Identify which cell holds the provided text, then report its [X, Y] central coordinate. 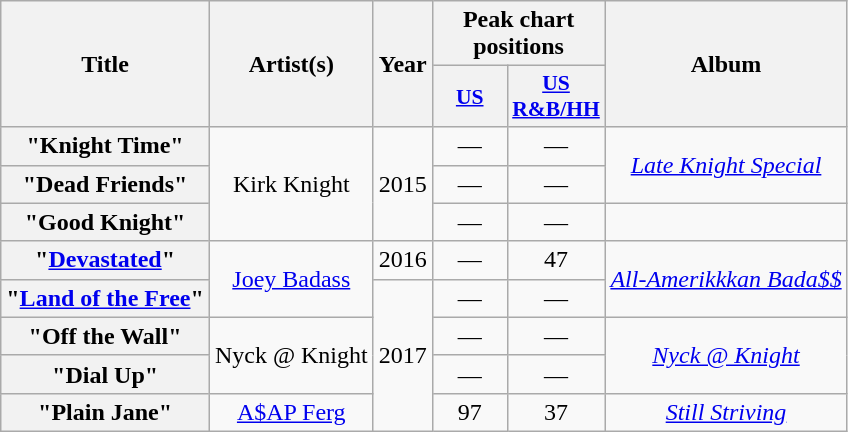
US [470, 96]
Kirk Knight [291, 184]
97 [470, 412]
Still Striving [726, 412]
All-Amerikkkan Bada$$ [726, 279]
Peak chart positions [518, 34]
Joey Badass [291, 279]
"Good Knight" [106, 222]
"Dial Up" [106, 374]
"Dead Friends" [106, 184]
37 [556, 412]
US R&B/HH [556, 96]
47 [556, 260]
2016 [402, 260]
"Knight Time" [106, 146]
"Off the Wall" [106, 336]
Artist(s) [291, 64]
"Land of the Free" [106, 298]
Late Knight Special [726, 165]
Title [106, 64]
"Plain Jane" [106, 412]
A$AP Ferg [291, 412]
"Devastated" [106, 260]
Year [402, 64]
2017 [402, 355]
Album [726, 64]
2015 [402, 184]
